Return the (x, y) coordinate for the center point of the cell that contains the specified text.  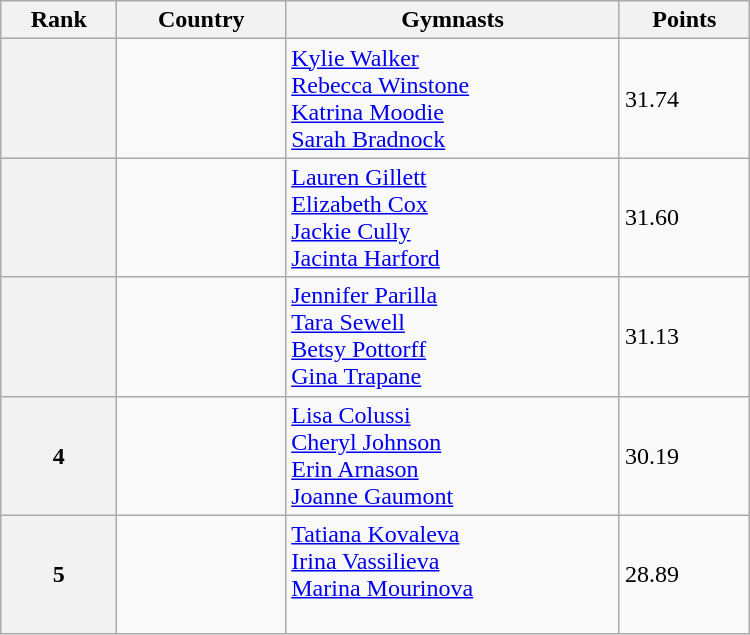
Country (202, 20)
30.19 (684, 456)
Tatiana Kovaleva Irina Vassilieva Marina Mourinova (453, 574)
5 (59, 574)
Lauren Gillett Elizabeth Cox Jackie Cully Jacinta Harford (453, 218)
Lisa Colussi Cheryl Johnson Erin Arnason Joanne Gaumont (453, 456)
Points (684, 20)
Gymnasts (453, 20)
28.89 (684, 574)
Rank (59, 20)
31.13 (684, 336)
31.74 (684, 98)
Kylie Walker Rebecca Winstone Katrina Moodie Sarah Bradnock (453, 98)
Jennifer Parilla Tara Sewell Betsy Pottorff Gina Trapane (453, 336)
31.60 (684, 218)
4 (59, 456)
